Output the (X, Y) coordinate of the center of the cell containing the given text.  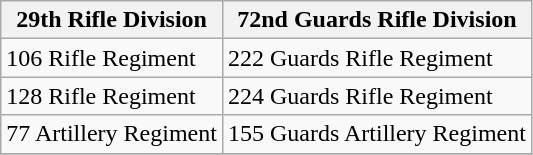
155 Guards Artillery Regiment (376, 134)
29th Rifle Division (112, 20)
224 Guards Rifle Regiment (376, 96)
128 Rifle Regiment (112, 96)
72nd Guards Rifle Division (376, 20)
77 Artillery Regiment (112, 134)
106 Rifle Regiment (112, 58)
222 Guards Rifle Regiment (376, 58)
